Capture the cell that displays the provided text and extract its (X, Y) central coordinate. 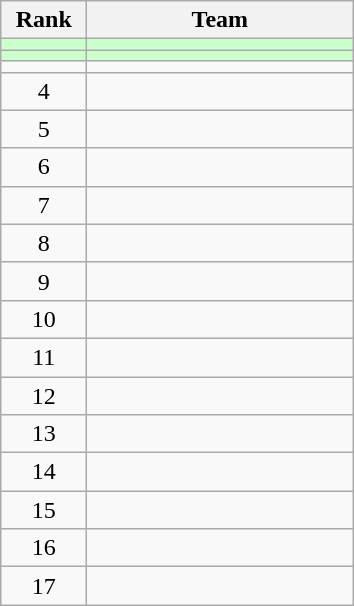
7 (44, 205)
10 (44, 319)
6 (44, 167)
4 (44, 91)
12 (44, 395)
9 (44, 281)
11 (44, 357)
Rank (44, 20)
17 (44, 586)
13 (44, 434)
14 (44, 472)
Team (220, 20)
8 (44, 243)
16 (44, 548)
15 (44, 510)
5 (44, 129)
